Locate the cell with the specified text and output its (x, y) center coordinate. 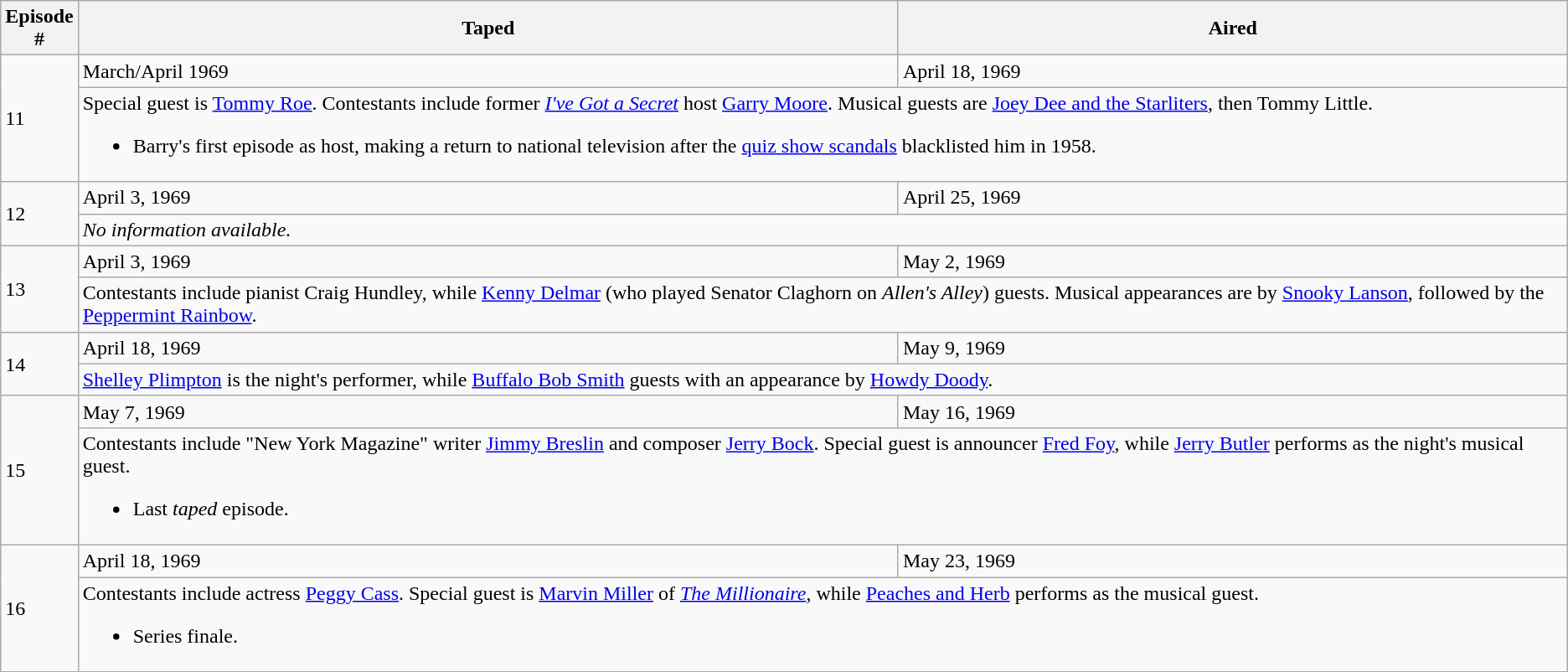
March/April 1969 (487, 71)
Taped (487, 28)
No information available. (823, 230)
13 (39, 288)
May 16, 1969 (1233, 411)
May 23, 1969 (1233, 561)
12 (39, 214)
Shelley Plimpton is the night's performer, while Buffalo Bob Smith guests with an appearance by Howdy Doody. (823, 380)
11 (39, 119)
Aired (1233, 28)
16 (39, 608)
May 7, 1969 (487, 411)
15 (39, 470)
Episode # (39, 28)
14 (39, 364)
May 2, 1969 (1233, 261)
May 9, 1969 (1233, 348)
April 25, 1969 (1233, 198)
